Return the (x, y) coordinate for the center point of the cell that contains the specified text.  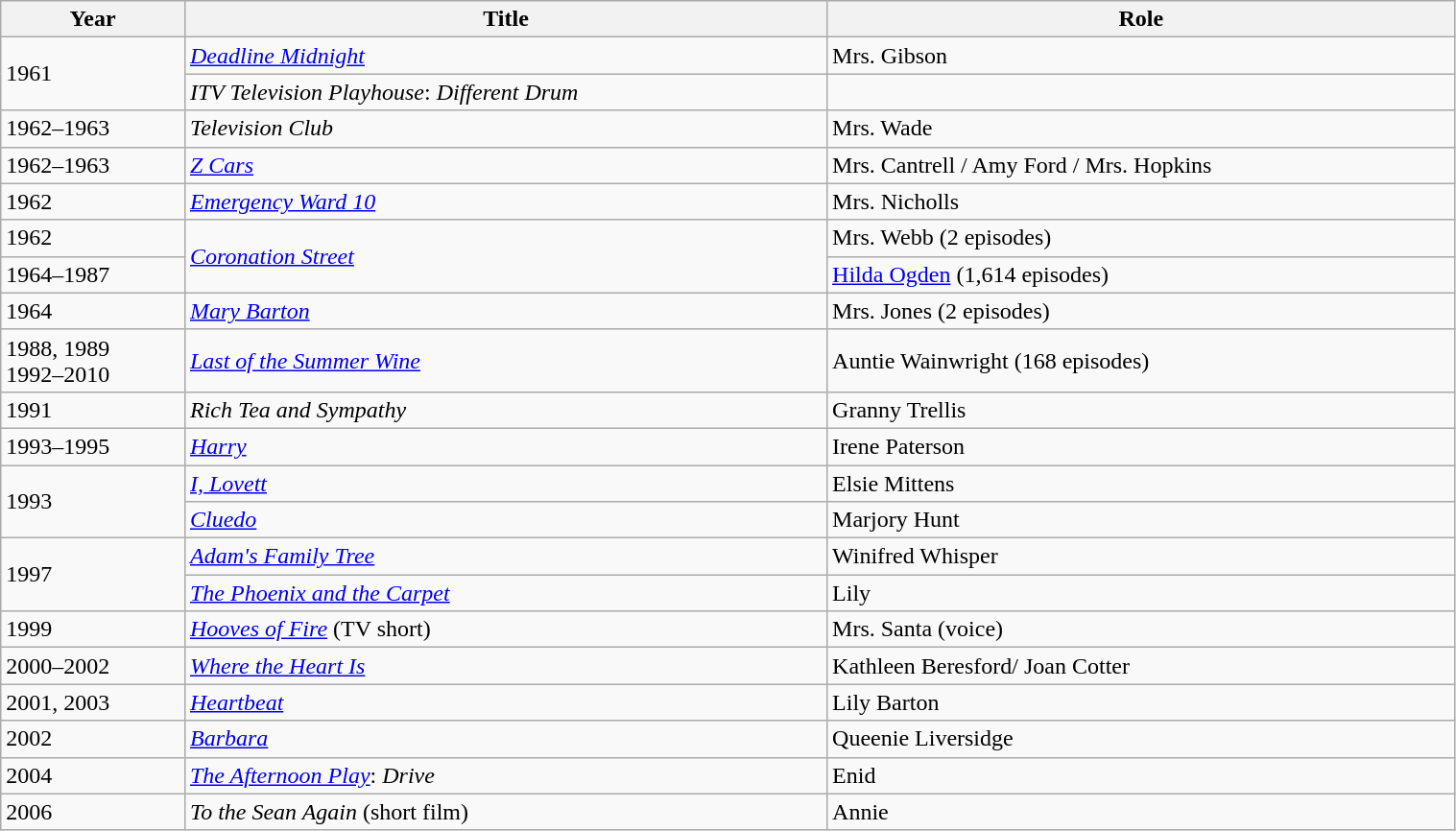
2000–2002 (93, 666)
Emergency Ward 10 (505, 202)
The Phoenix and the Carpet (505, 593)
2004 (93, 775)
Adam's Family Tree (505, 557)
Where the Heart Is (505, 666)
Lily Barton (1141, 702)
Z Cars (505, 165)
Elsie Mittens (1141, 483)
Irene Paterson (1141, 446)
Lily (1141, 593)
1988, 19891992–2010 (93, 361)
Mrs. Jones (2 episodes) (1141, 311)
Deadline Midnight (505, 56)
Granny Trellis (1141, 410)
Enid (1141, 775)
Last of the Summer Wine (505, 361)
Role (1141, 19)
2006 (93, 812)
Queenie Liversidge (1141, 739)
The Afternoon Play: Drive (505, 775)
Mrs. Webb (2 episodes) (1141, 238)
ITV Television Playhouse: Different Drum (505, 92)
1991 (93, 410)
1999 (93, 629)
Title (505, 19)
Cluedo (505, 520)
Mrs. Gibson (1141, 56)
Marjory Hunt (1141, 520)
Television Club (505, 129)
Hooves of Fire (TV short) (505, 629)
1964 (93, 311)
Annie (1141, 812)
Winifred Whisper (1141, 557)
Hilda Ogden (1,614 episodes) (1141, 274)
1997 (93, 575)
Rich Tea and Sympathy (505, 410)
Mrs. Nicholls (1141, 202)
2001, 2003 (93, 702)
Heartbeat (505, 702)
Harry (505, 446)
1993–1995 (93, 446)
Mrs. Santa (voice) (1141, 629)
Mary Barton (505, 311)
2002 (93, 739)
Kathleen Beresford/ Joan Cotter (1141, 666)
Coronation Street (505, 256)
Barbara (505, 739)
Auntie Wainwright (168 episodes) (1141, 361)
1993 (93, 501)
Year (93, 19)
Mrs. Wade (1141, 129)
1961 (93, 74)
I, Lovett (505, 483)
To the Sean Again (short film) (505, 812)
Mrs. Cantrell / Amy Ford / Mrs. Hopkins (1141, 165)
1964–1987 (93, 274)
